Capture the cell that displays the provided text and extract its (x, y) central coordinate. 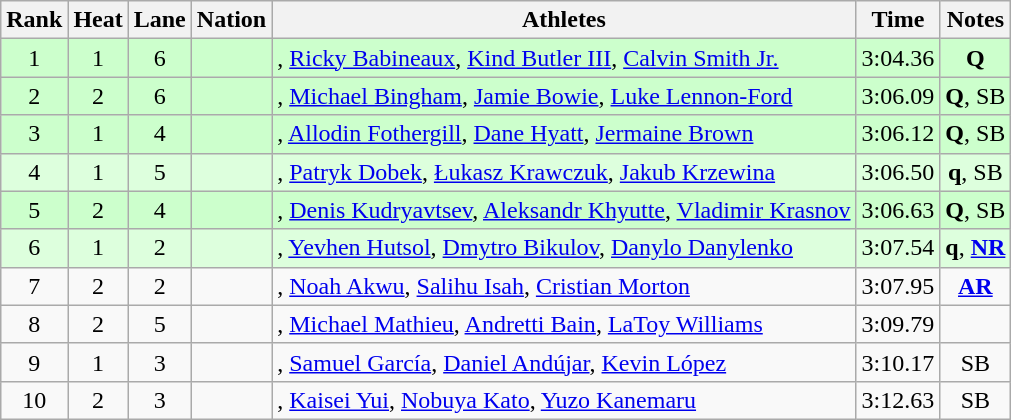
8 (34, 324)
q, NR (976, 248)
Rank (34, 20)
q, SB (976, 172)
3:06.12 (898, 134)
3:10.17 (898, 362)
, Kaisei Yui, Nobuya Kato, Yuzo Kanemaru (564, 400)
3:06.63 (898, 210)
, Yevhen Hutsol, Dmytro Bikulov, Danylo Danylenko (564, 248)
Heat (98, 20)
, Noah Akwu, Salihu Isah, Cristian Morton (564, 286)
, Samuel García, Daniel Andújar, Kevin López (564, 362)
Notes (976, 20)
Q (976, 58)
10 (34, 400)
Nation (231, 20)
3:12.63 (898, 400)
, Ricky Babineaux, Kind Butler III, Calvin Smith Jr. (564, 58)
3:06.09 (898, 96)
, Patryk Dobek, Łukasz Krawczuk, Jakub Krzewina (564, 172)
3:07.95 (898, 286)
Athletes (564, 20)
3:06.50 (898, 172)
3:07.54 (898, 248)
, Michael Mathieu, Andretti Bain, LaToy Williams (564, 324)
, Allodin Fothergill, Dane Hyatt, Jermaine Brown (564, 134)
3:04.36 (898, 58)
9 (34, 362)
3:09.79 (898, 324)
, Denis Kudryavtsev, Aleksandr Khyutte, Vladimir Krasnov (564, 210)
AR (976, 286)
Lane (160, 20)
Time (898, 20)
7 (34, 286)
, Michael Bingham, Jamie Bowie, Luke Lennon-Ford (564, 96)
